Capture the cell that displays the provided text and extract its [X, Y] central coordinate. 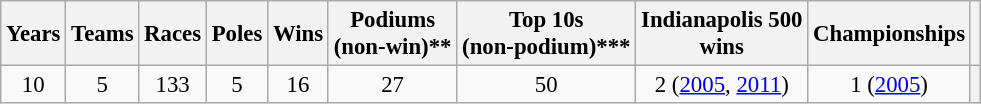
1 (2005) [890, 85]
27 [392, 85]
Races [173, 34]
Wins [298, 34]
Poles [236, 34]
50 [546, 85]
2 (2005, 2011) [722, 85]
Indianapolis 500wins [722, 34]
Years [34, 34]
10 [34, 85]
133 [173, 85]
Top 10s(non-podium)*** [546, 34]
Championships [890, 34]
Teams [102, 34]
Podiums(non-win)** [392, 34]
16 [298, 85]
